Determine the (X, Y) coordinate at the center of the cell enclosing the given text.  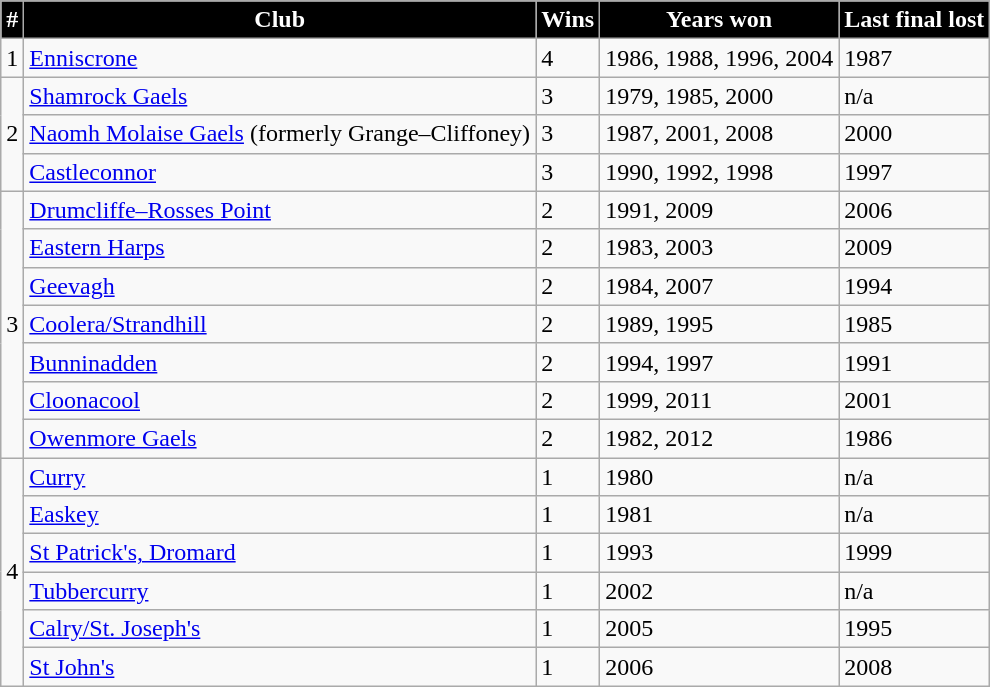
Club (280, 20)
2005 (720, 629)
1993 (720, 553)
Eastern Harps (280, 248)
1987, 2001, 2008 (720, 134)
2009 (914, 248)
Tubbercurry (280, 591)
Shamrock Gaels (280, 96)
1999 (914, 553)
1982, 2012 (720, 438)
1981 (720, 515)
1990, 1992, 1998 (720, 172)
# (12, 20)
1986 (914, 438)
Geevagh (280, 286)
Wins (568, 20)
1997 (914, 172)
Castleconnor (280, 172)
2008 (914, 667)
Enniscrone (280, 58)
Last final lost (914, 20)
1985 (914, 324)
Calry/St. Joseph's (280, 629)
1986, 1988, 1996, 2004 (720, 58)
Cloonacool (280, 400)
1991, 2009 (720, 210)
Easkey (280, 515)
Years won (720, 20)
St John's (280, 667)
1979, 1985, 2000 (720, 96)
1980 (720, 477)
2000 (914, 134)
Curry (280, 477)
2001 (914, 400)
Bunninadden (280, 362)
1983, 2003 (720, 248)
1991 (914, 362)
1989, 1995 (720, 324)
St Patrick's, Dromard (280, 553)
Drumcliffe–Rosses Point (280, 210)
1994, 1997 (720, 362)
1984, 2007 (720, 286)
Owenmore Gaels (280, 438)
1994 (914, 286)
2002 (720, 591)
1987 (914, 58)
Naomh Molaise Gaels (formerly Grange–Cliffoney) (280, 134)
Coolera/Strandhill (280, 324)
1999, 2011 (720, 400)
1995 (914, 629)
